Identify which cell holds the provided text, then report its (X, Y) central coordinate. 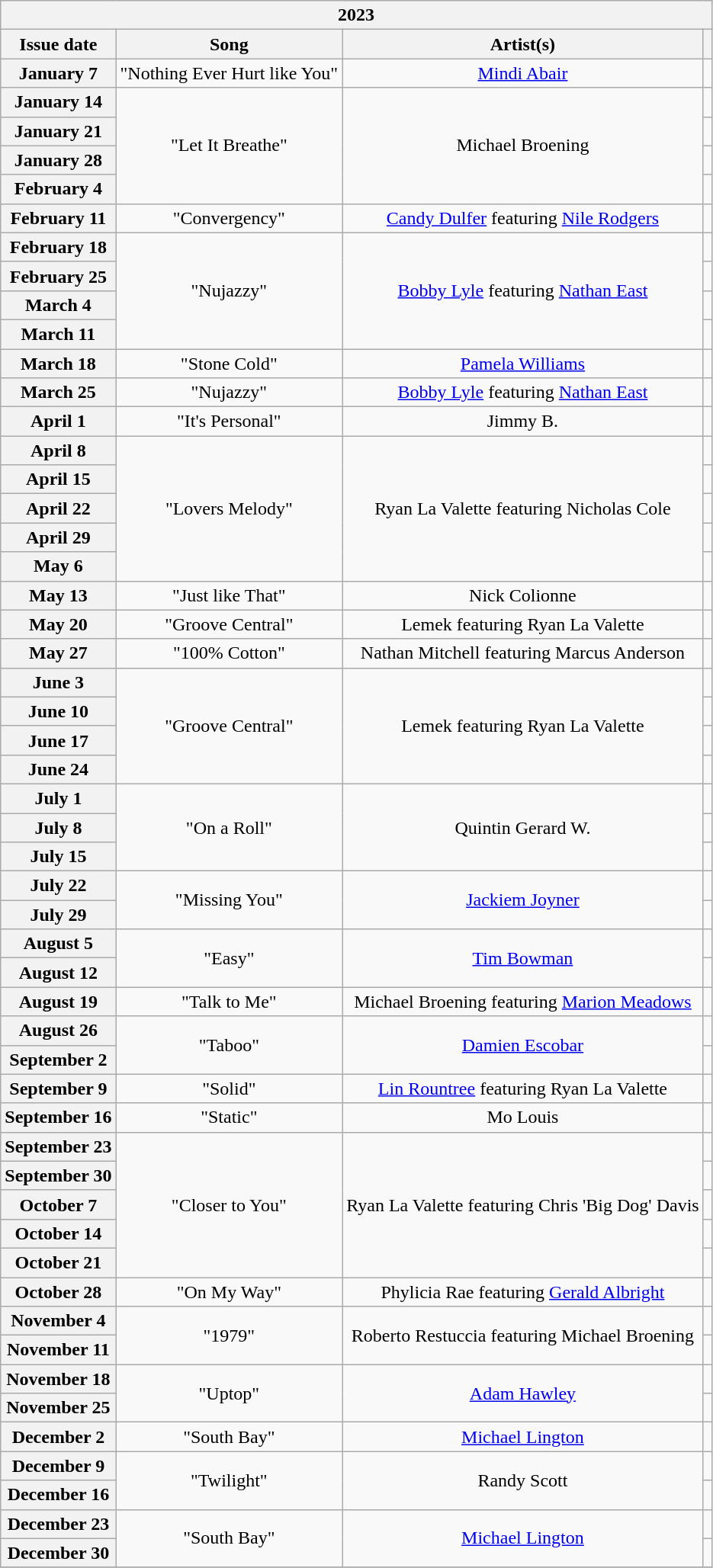
Michael Broening featuring Marion Meadows (523, 1002)
May 27 (58, 653)
November 25 (58, 1408)
"100% Cotton" (229, 653)
Ryan La Valette featuring Chris 'Big Dog' Davis (523, 1204)
October 14 (58, 1233)
September 16 (58, 1117)
"On a Roll" (229, 827)
February 4 (58, 189)
"Taboo" (229, 1045)
February 25 (58, 276)
Issue date (58, 44)
Jackiem Joyner (523, 900)
Mindi Abair (523, 73)
"Just like That" (229, 595)
"Nothing Ever Hurt like You" (229, 73)
"Let It Breathe" (229, 146)
December 16 (58, 1495)
May 13 (58, 595)
Damien Escobar (523, 1045)
"Solid" (229, 1089)
Tim Bowman (523, 958)
2023 (357, 15)
September 2 (58, 1060)
July 8 (58, 827)
July 29 (58, 915)
August 12 (58, 973)
March 25 (58, 393)
May 20 (58, 624)
April 29 (58, 537)
January 14 (58, 102)
Michael Broening (523, 146)
Phylicia Rae featuring Gerald Albright (523, 1292)
May 6 (58, 566)
March 18 (58, 364)
March 11 (58, 334)
January 28 (58, 160)
"Missing You" (229, 900)
September 9 (58, 1089)
Ryan La Valette featuring Nicholas Cole (523, 508)
July 22 (58, 886)
"Twilight" (229, 1480)
"It's Personal" (229, 422)
"Lovers Melody" (229, 508)
"Easy" (229, 958)
April 15 (58, 479)
October 21 (58, 1262)
November 4 (58, 1321)
June 3 (58, 682)
February 18 (58, 247)
Lin Rountree featuring Ryan La Valette (523, 1089)
March 4 (58, 305)
April 8 (58, 451)
"On My Way" (229, 1292)
September 23 (58, 1146)
November 18 (58, 1379)
Song (229, 44)
October 7 (58, 1204)
December 23 (58, 1524)
December 9 (58, 1466)
July 1 (58, 798)
January 21 (58, 131)
December 2 (58, 1437)
"Convergency" (229, 218)
August 19 (58, 1002)
August 26 (58, 1031)
Quintin Gerard W. (523, 827)
Adam Hawley (523, 1393)
Nick Colionne (523, 595)
Jimmy B. (523, 422)
April 22 (58, 508)
January 7 (58, 73)
June 17 (58, 740)
April 1 (58, 422)
"Closer to You" (229, 1204)
July 15 (58, 857)
December 30 (58, 1553)
Artist(s) (523, 44)
Roberto Restuccia featuring Michael Broening (523, 1336)
October 28 (58, 1292)
November 11 (58, 1350)
"Static" (229, 1117)
"1979" (229, 1336)
"Talk to Me" (229, 1002)
"Stone Cold" (229, 364)
August 5 (58, 944)
Pamela Williams (523, 364)
"Uptop" (229, 1393)
June 24 (58, 769)
Nathan Mitchell featuring Marcus Anderson (523, 653)
Candy Dulfer featuring Nile Rodgers (523, 218)
February 11 (58, 218)
Mo Louis (523, 1117)
September 30 (58, 1175)
June 10 (58, 711)
Randy Scott (523, 1480)
